Scan for the cell matching the given text and deliver its (X, Y) coordinate at center. 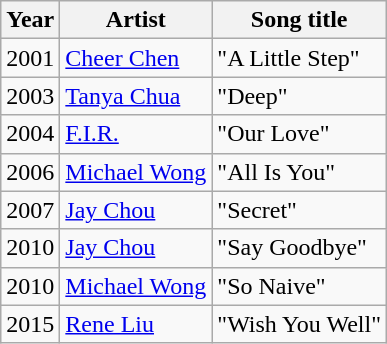
2006 (30, 172)
2003 (30, 96)
Tanya Chua (136, 96)
"Say Goodbye" (300, 248)
Song title (300, 20)
"Our Love" (300, 134)
Rene Liu (136, 324)
Artist (136, 20)
"Secret" (300, 210)
"So Naive" (300, 286)
"A Little Step" (300, 58)
Year (30, 20)
"Deep" (300, 96)
"All Is You" (300, 172)
2004 (30, 134)
2015 (30, 324)
2001 (30, 58)
Cheer Chen (136, 58)
"Wish You Well" (300, 324)
2007 (30, 210)
F.I.R. (136, 134)
